Provide the [x, y] coordinate of the cell's center where the given text is located.  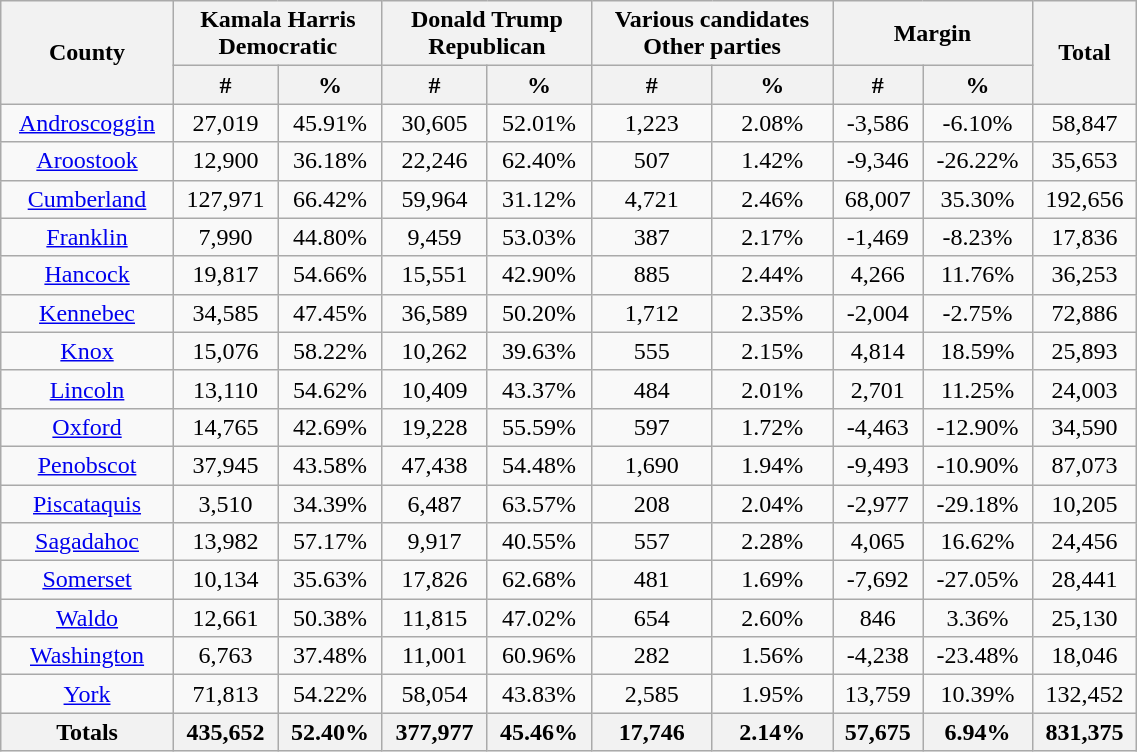
11,815 [434, 618]
44.80% [330, 237]
597 [652, 427]
2.60% [772, 618]
Cumberland [88, 199]
282 [652, 656]
39.63% [540, 351]
17,746 [652, 732]
-23.48% [978, 656]
18.59% [978, 351]
50.20% [540, 313]
34.39% [330, 503]
9,917 [434, 542]
10,262 [434, 351]
31.12% [540, 199]
10,134 [226, 580]
Donald TrumpRepublican [486, 34]
-8.23% [978, 237]
58,054 [434, 694]
1.72% [772, 427]
Margin [933, 34]
Franklin [88, 237]
2.17% [772, 237]
2.14% [772, 732]
4,065 [878, 542]
40.55% [540, 542]
36,589 [434, 313]
Somerset [88, 580]
1,690 [652, 465]
435,652 [226, 732]
10.39% [978, 694]
47.45% [330, 313]
52.40% [330, 732]
192,656 [1084, 199]
-2.75% [978, 313]
43.58% [330, 465]
15,076 [226, 351]
72,886 [1084, 313]
35,653 [1084, 161]
47.02% [540, 618]
11,001 [434, 656]
13,110 [226, 389]
54.66% [330, 275]
14,765 [226, 427]
34,585 [226, 313]
62.68% [540, 580]
831,375 [1084, 732]
-26.22% [978, 161]
481 [652, 580]
6,487 [434, 503]
17,836 [1084, 237]
Hancock [88, 275]
19,228 [434, 427]
-10.90% [978, 465]
27,019 [226, 123]
York [88, 694]
-9,493 [878, 465]
36,253 [1084, 275]
13,982 [226, 542]
208 [652, 503]
50.38% [330, 618]
2.46% [772, 199]
654 [652, 618]
507 [652, 161]
Lincoln [88, 389]
Totals [88, 732]
6,763 [226, 656]
43.83% [540, 694]
36.18% [330, 161]
34,590 [1084, 427]
387 [652, 237]
25,130 [1084, 618]
2.35% [772, 313]
1.95% [772, 694]
2.44% [772, 275]
Total [1084, 52]
377,977 [434, 732]
66.42% [330, 199]
885 [652, 275]
127,971 [226, 199]
484 [652, 389]
16.62% [978, 542]
-7,692 [878, 580]
-2,004 [878, 313]
557 [652, 542]
35.63% [330, 580]
10,409 [434, 389]
-6.10% [978, 123]
Piscataquis [88, 503]
2.15% [772, 351]
1.69% [772, 580]
10,205 [1084, 503]
Kamala HarrisDemocratic [278, 34]
35.30% [978, 199]
Sagadahoc [88, 542]
555 [652, 351]
-9,346 [878, 161]
Waldo [88, 618]
63.57% [540, 503]
6.94% [978, 732]
37,945 [226, 465]
9,459 [434, 237]
11.76% [978, 275]
13,759 [878, 694]
-29.18% [978, 503]
47,438 [434, 465]
2,701 [878, 389]
57,675 [878, 732]
62.40% [540, 161]
Various candidatesOther parties [712, 34]
-27.05% [978, 580]
17,826 [434, 580]
22,246 [434, 161]
-2,977 [878, 503]
58.22% [330, 351]
132,452 [1084, 694]
42.90% [540, 275]
Androscoggin [88, 123]
52.01% [540, 123]
15,551 [434, 275]
3.36% [978, 618]
37.48% [330, 656]
1,223 [652, 123]
1,712 [652, 313]
Kennebec [88, 313]
7,990 [226, 237]
-4,463 [878, 427]
25,893 [1084, 351]
2.04% [772, 503]
54.22% [330, 694]
-3,586 [878, 123]
4,266 [878, 275]
24,456 [1084, 542]
2.01% [772, 389]
4,721 [652, 199]
60.96% [540, 656]
30,605 [434, 123]
3,510 [226, 503]
846 [878, 618]
58,847 [1084, 123]
11.25% [978, 389]
4,814 [878, 351]
Knox [88, 351]
1.94% [772, 465]
87,073 [1084, 465]
Aroostook [88, 161]
54.48% [540, 465]
42.69% [330, 427]
2.28% [772, 542]
1.42% [772, 161]
18,046 [1084, 656]
24,003 [1084, 389]
19,817 [226, 275]
Washington [88, 656]
54.62% [330, 389]
71,813 [226, 694]
28,441 [1084, 580]
53.03% [540, 237]
59,964 [434, 199]
45.46% [540, 732]
57.17% [330, 542]
Oxford [88, 427]
68,007 [878, 199]
County [88, 52]
2.08% [772, 123]
45.91% [330, 123]
-1,469 [878, 237]
55.59% [540, 427]
12,661 [226, 618]
Penobscot [88, 465]
-12.90% [978, 427]
1.56% [772, 656]
43.37% [540, 389]
-4,238 [878, 656]
12,900 [226, 161]
2,585 [652, 694]
